Determine the (x, y) coordinate at the center of the cell enclosing the given text.  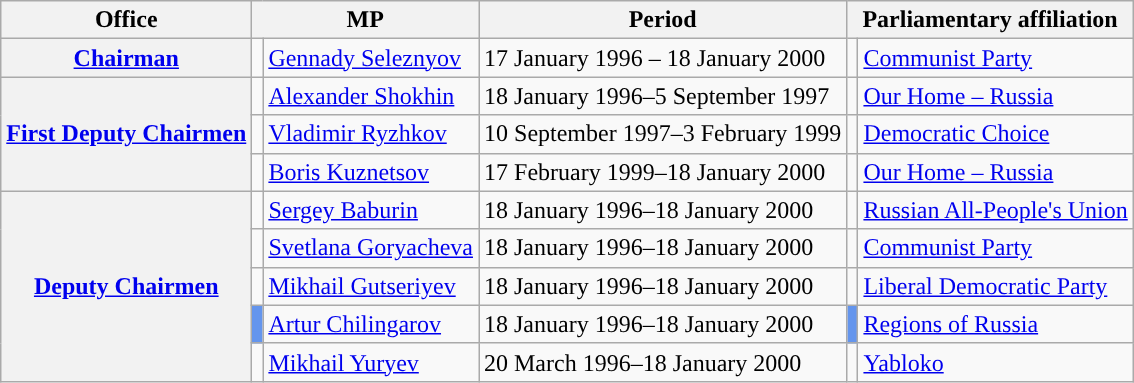
Alexander Shokhin (371, 96)
Russian All-People's Union (996, 210)
17 February 1999–18 January 2000 (662, 172)
Artur Chilingarov (371, 324)
Liberal Democratic Party (996, 286)
Mikhail Yuryev (371, 362)
Boris Kuznetsov (371, 172)
Regions of Russia (996, 324)
Svetlana Goryacheva (371, 248)
Period (662, 20)
18 January 1996–5 September 1997 (662, 96)
Yabloko (996, 362)
Democratic Choice (996, 134)
Parliamentary affiliation (990, 20)
Office (126, 20)
MP (366, 20)
Deputy Chairmen (126, 286)
Vladimir Ryzhkov (371, 134)
17 January 1996 – 18 January 2000 (662, 58)
Chairman (126, 58)
Sergey Baburin (371, 210)
Mikhail Gutseriyev (371, 286)
First Deputy Chairmen (126, 134)
10 September 1997–3 February 1999 (662, 134)
Gennady Seleznyov (371, 58)
20 March 1996–18 January 2000 (662, 362)
